Provide the [x, y] coordinate of the cell's center where the given text is located.  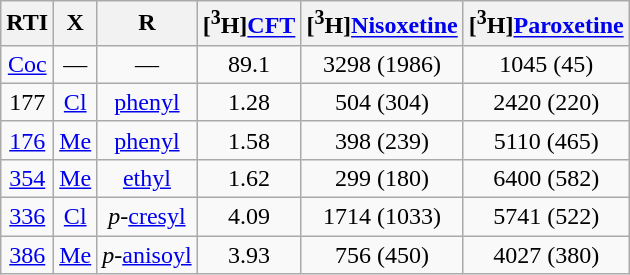
p-anisoyl [147, 255]
89.1 [249, 64]
4.09 [249, 217]
5741 (522) [546, 217]
354 [28, 178]
398 (239) [382, 140]
6400 (582) [546, 178]
336 [28, 217]
[3H]Paroxetine [546, 24]
p-cresyl [147, 217]
[3H]CFT [249, 24]
386 [28, 255]
4027 (380) [546, 255]
ethyl [147, 178]
1.28 [249, 102]
1045 (45) [546, 64]
X [76, 24]
1714 (1033) [382, 217]
5110 (465) [546, 140]
[3H]Nisoxetine [382, 24]
Coc [28, 64]
1.58 [249, 140]
177 [28, 102]
R [147, 24]
299 (180) [382, 178]
756 (450) [382, 255]
RTI [28, 24]
504 (304) [382, 102]
1.62 [249, 178]
176 [28, 140]
3.93 [249, 255]
2420 (220) [546, 102]
3298 (1986) [382, 64]
